Capture the cell that displays the provided text and extract its (x, y) central coordinate. 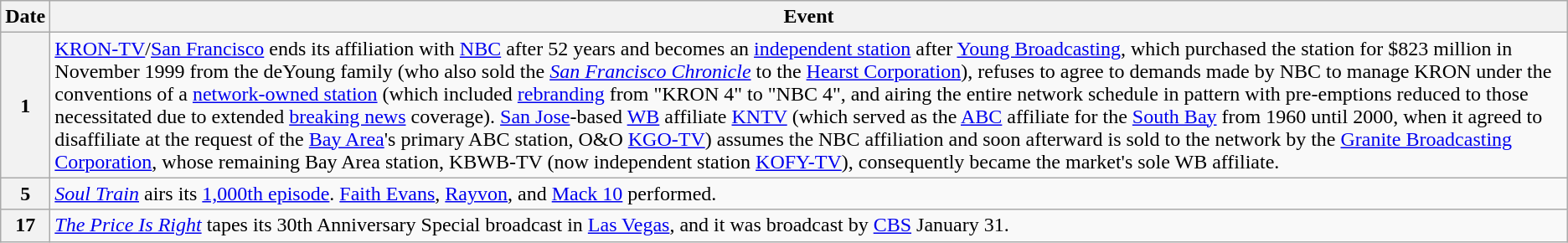
Event (809, 17)
The Price Is Right tapes its 30th Anniversary Special broadcast in Las Vegas, and it was broadcast by CBS January 31. (809, 225)
5 (25, 194)
17 (25, 225)
1 (25, 106)
Date (25, 17)
Soul Train airs its 1,000th episode. Faith Evans, Rayvon, and Mack 10 performed. (809, 194)
